Identify which cell holds the provided text, then report its (X, Y) central coordinate. 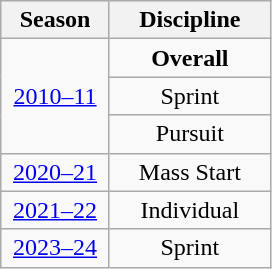
2010–11 (56, 96)
2021–22 (56, 210)
Pursuit (190, 134)
Individual (190, 210)
2020–21 (56, 172)
Season (56, 20)
Overall (190, 58)
Mass Start (190, 172)
Discipline (190, 20)
2023–24 (56, 248)
